Find where the given text appears and provide that cell's center as [x, y] coordinate. 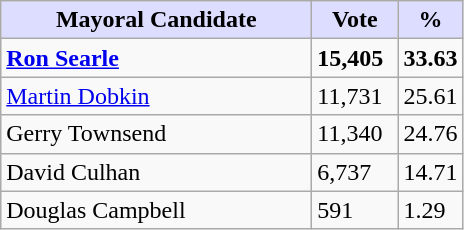
25.61 [430, 96]
1.29 [430, 210]
Mayoral Candidate [156, 20]
11,340 [355, 134]
% [430, 20]
David Culhan [156, 172]
24.76 [430, 134]
Douglas Campbell [156, 210]
33.63 [430, 58]
Gerry Townsend [156, 134]
11,731 [355, 96]
6,737 [355, 172]
Martin Dobkin [156, 96]
14.71 [430, 172]
591 [355, 210]
Ron Searle [156, 58]
Vote [355, 20]
15,405 [355, 58]
